Pinpoint the cell where the given text exists, returning its (x, y) midpoint coordinate. 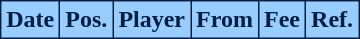
From (225, 20)
Fee (282, 20)
Ref. (332, 20)
Player (152, 20)
Date (30, 20)
Pos. (86, 20)
